Provide the (X, Y) coordinate of the cell's center where the given text is located.  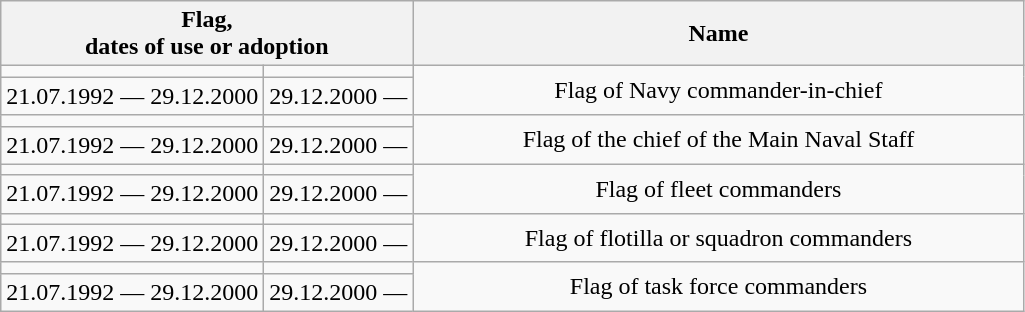
Flag of task force commanders (718, 286)
Flag,dates of use or adoption (207, 34)
Flag of fleet commanders (718, 188)
Name (718, 34)
Flag of the chief of the Main Naval Staff (718, 140)
Flag of Navy commander-in-chief (718, 90)
Flag of flotilla or squadron commanders (718, 238)
